Search for the cell housing the specified text and yield its [X, Y] center coordinate. 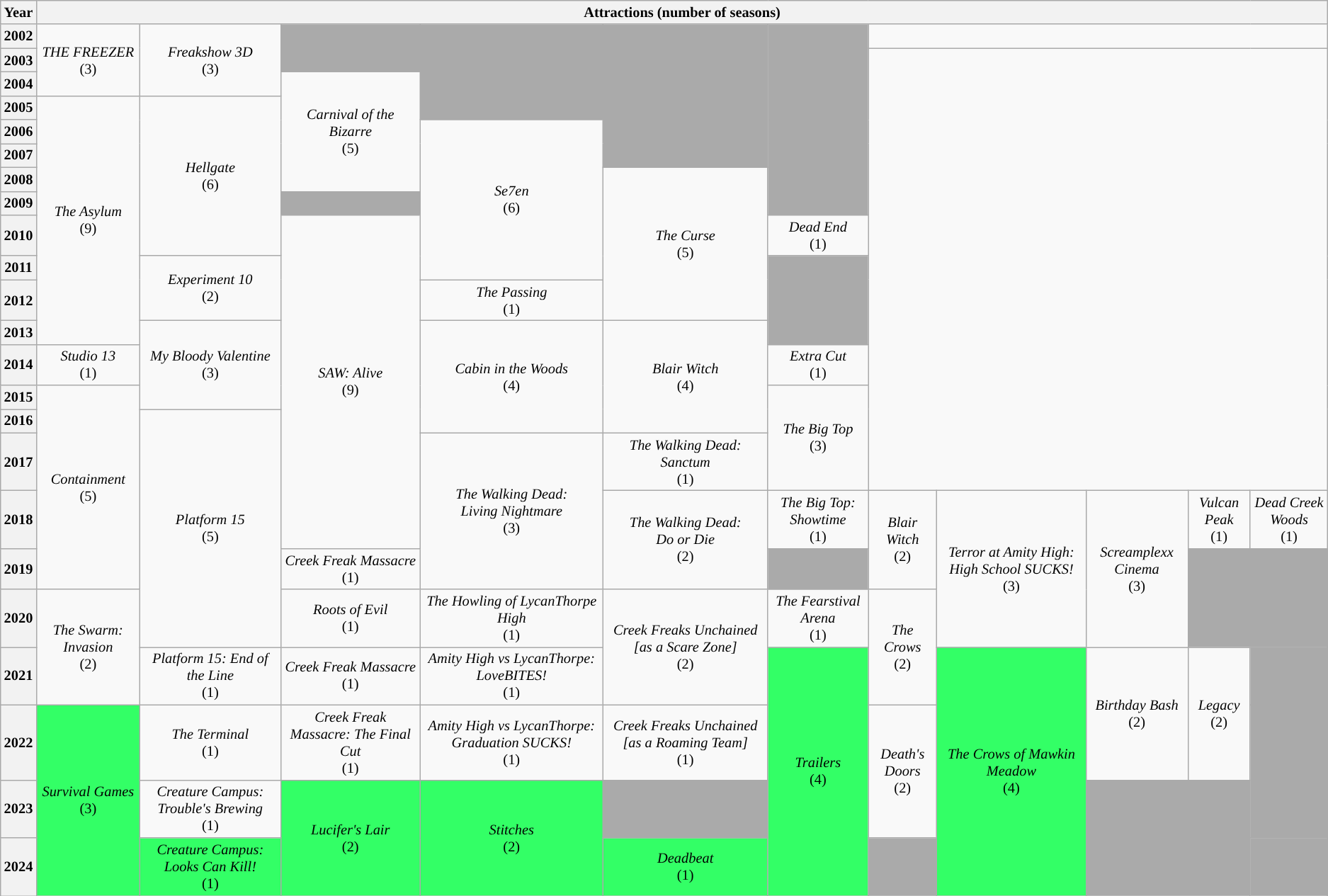
The Passing(1) [511, 300]
The Walking Dead:Sanctum(1) [686, 462]
Stitches(2) [511, 837]
The Swarm: Invasion(2) [88, 647]
Extra Cut(1) [818, 365]
The Crows(2) [902, 647]
2002 [18, 36]
2010 [18, 235]
Containment(5) [88, 487]
Creek Freaks Unchained [as a Scare Zone](2) [686, 647]
Dead Creek Woods(1) [1289, 519]
2011 [18, 268]
The Howling of LycanThorpe High(1) [511, 618]
2019 [18, 569]
Blair Witch(2) [902, 540]
Roots of Evil(1) [350, 618]
2016 [18, 421]
2003 [18, 60]
Year [18, 12]
My Bloody Valentine(3) [210, 364]
Creature Campus: Looks Can Kill!(1) [210, 866]
2007 [18, 155]
2006 [18, 132]
Legacy(2) [1219, 713]
Carnival of the Bizarre(5) [350, 131]
Freakshow 3D(3) [210, 59]
Studio 13(1) [88, 365]
2005 [18, 108]
Trailers(4) [818, 771]
Se7en(6) [511, 200]
Amity High vs LycanThorpe: Graduation SUCKS!(1) [511, 742]
Birthday Bash(2) [1137, 713]
The Fearstival Arena(1) [818, 618]
2012 [18, 300]
Blair Witch(4) [686, 377]
2014 [18, 365]
Platform 15(5) [210, 528]
The Walking Dead:Do or Die(2) [686, 540]
2020 [18, 618]
Screamplexx Cinema(3) [1137, 568]
Survival Games(3) [88, 800]
Dead End(1) [818, 235]
Amity High vs LycanThorpe: LoveBITES!(1) [511, 676]
Cabin in the Woods(4) [511, 377]
Creature Campus: Trouble's Brewing(1) [210, 809]
The Big Top: Showtime(1) [818, 519]
Lucifer's Lair(2) [350, 837]
The Terminal(1) [210, 742]
Creek Freaks Unchained [as a Roaming Team](1) [686, 742]
2008 [18, 179]
Vulcan Peak(1) [1219, 519]
Creek Freak Massacre: The Final Cut(1) [350, 742]
The Asylum(9) [88, 220]
2017 [18, 462]
The Crows of Mawkin Meadow(4) [1011, 771]
Hellgate(6) [210, 176]
Deadbeat(1) [686, 866]
Platform 15: End of the Line(1) [210, 676]
Attractions (number of seasons) [682, 12]
2013 [18, 332]
Experiment 10(2) [210, 288]
Death's Doors(2) [902, 771]
The Big Top(3) [818, 438]
SAW: Alive(9) [350, 381]
2022 [18, 742]
2009 [18, 203]
2004 [18, 84]
2023 [18, 809]
THE FREEZER(3) [88, 59]
2021 [18, 676]
2024 [18, 866]
The Curse(5) [686, 244]
2018 [18, 519]
The Walking Dead:Living Nightmare(3) [511, 511]
Terror at Amity High: High School SUCKS!(3) [1011, 568]
2015 [18, 397]
